Pinpoint the cell where the given text exists, returning its (X, Y) midpoint coordinate. 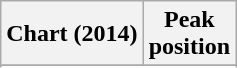
Peakposition (189, 34)
Chart (2014) (72, 34)
